Find where the given text appears and provide that cell's center as [X, Y] coordinate. 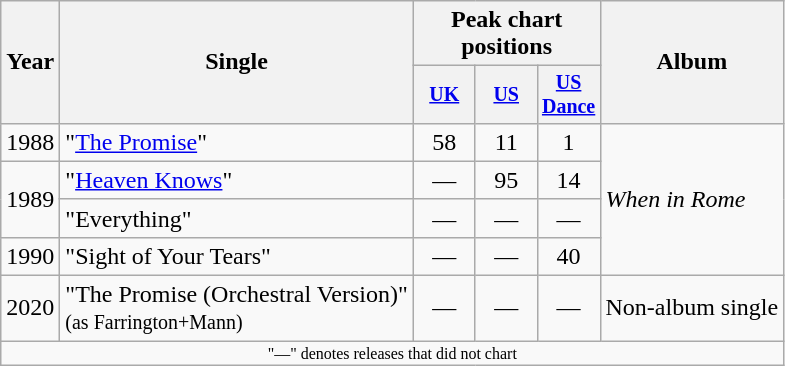
58 [444, 142]
"The Promise (Orchestral Version)"(as Farrington+Mann) [236, 308]
When in Rome [692, 199]
95 [506, 180]
40 [568, 256]
US [506, 94]
"Heaven Knows" [236, 180]
1 [568, 142]
1989 [30, 199]
2020 [30, 308]
1990 [30, 256]
Album [692, 62]
14 [568, 180]
"Sight of Your Tears" [236, 256]
Non-album single [692, 308]
Peak chart positions [506, 34]
1988 [30, 142]
UK [444, 94]
"Everything" [236, 218]
"The Promise" [236, 142]
USDance [568, 94]
11 [506, 142]
Year [30, 62]
"—" denotes releases that did not chart [392, 353]
Single [236, 62]
